For the text-containing cell, return its midpoint in (x, y) coordinate format. 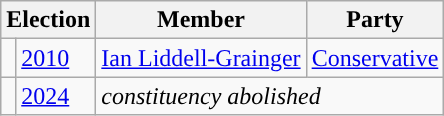
Party (375, 20)
Election (48, 20)
Conservative (375, 58)
2010 (56, 58)
Ian Liddell-Grainger (201, 58)
2024 (56, 96)
constituency abolished (270, 96)
Member (201, 20)
